For the text-containing cell, return its midpoint in [X, Y] coordinate format. 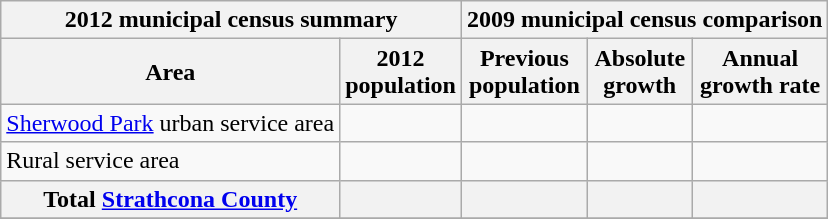
Total Strathcona County [170, 199]
Absolutegrowth [640, 72]
Annualgrowth rate [760, 72]
2012population [401, 72]
Sherwood Park urban service area [170, 123]
2012 municipal census summary [232, 20]
Area [170, 72]
Previouspopulation [524, 72]
Rural service area [170, 161]
2009 municipal census comparison [644, 20]
